Detect which cell encompasses the target text, then output its (X, Y) center coordinate. 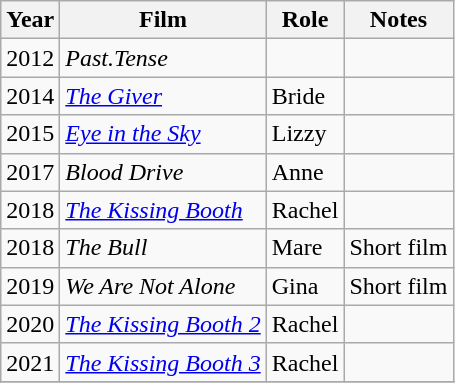
Lizzy (305, 134)
2012 (30, 58)
Role (305, 20)
Gina (305, 286)
The Kissing Booth 2 (163, 324)
The Giver (163, 96)
2015 (30, 134)
Mare (305, 248)
2017 (30, 172)
2014 (30, 96)
Blood Drive (163, 172)
We Are Not Alone (163, 286)
The Kissing Booth 3 (163, 362)
Past.Tense (163, 58)
Bride (305, 96)
2019 (30, 286)
2020 (30, 324)
2021 (30, 362)
The Bull (163, 248)
Notes (398, 20)
Film (163, 20)
Eye in the Sky (163, 134)
The Kissing Booth (163, 210)
Year (30, 20)
Anne (305, 172)
